Identify which cell holds the provided text, then report its (x, y) central coordinate. 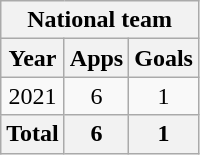
Total (33, 134)
Apps (96, 58)
Goals (164, 58)
Year (33, 58)
2021 (33, 96)
National team (100, 20)
